For the text-containing cell, return its midpoint in [X, Y] coordinate format. 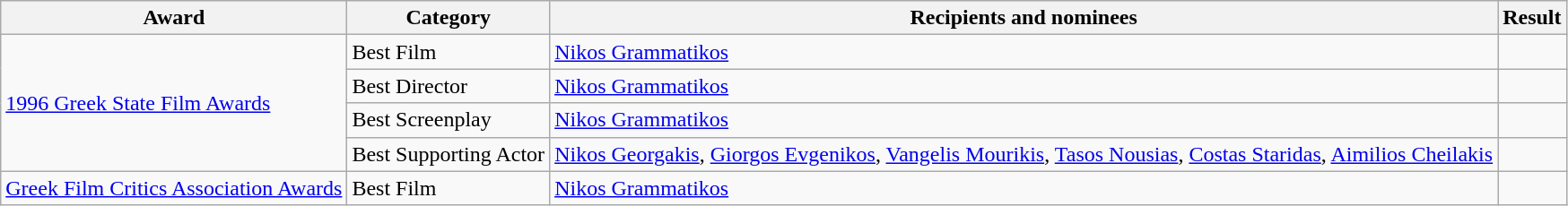
Nikos Georgakis, Giorgos Evgenikos, Vangelis Mourikis, Tasos Nousias, Costas Staridas, Aimilios Cheilakis [1024, 154]
Best Supporting Actor [449, 154]
Best Director [449, 86]
Award [174, 18]
Category [449, 18]
Recipients and nominees [1024, 18]
Best Screenplay [449, 120]
Greek Film Critics Association Awards [174, 188]
1996 Greek State Film Awards [174, 103]
Result [1532, 18]
